Determine the [X, Y] coordinate at the center of the cell enclosing the given text.  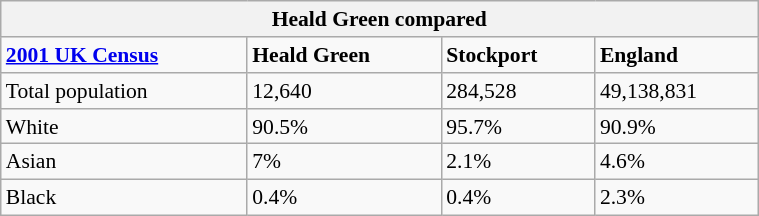
12,640 [344, 91]
284,528 [518, 91]
Stockport [518, 55]
White [124, 126]
90.9% [676, 126]
2.3% [676, 197]
Asian [124, 162]
England [676, 55]
7% [344, 162]
95.7% [518, 126]
Total population [124, 91]
49,138,831 [676, 91]
Black [124, 197]
2001 UK Census [124, 55]
Heald Green compared [380, 19]
Heald Green [344, 55]
2.1% [518, 162]
90.5% [344, 126]
4.6% [676, 162]
